Provide the [X, Y] coordinate of the cell's center where the given text is located.  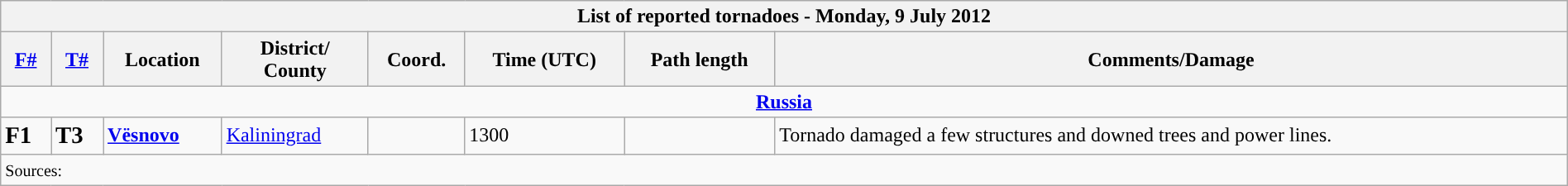
T# [78, 60]
Path length [700, 60]
F1 [26, 136]
F# [26, 60]
Vësnovo [163, 136]
1300 [544, 136]
District/County [294, 60]
Sources: [784, 169]
T3 [78, 136]
Comments/Damage [1171, 60]
Kaliningrad [294, 136]
Time (UTC) [544, 60]
List of reported tornadoes - Monday, 9 July 2012 [784, 17]
Russia [784, 102]
Tornado damaged a few structures and downed trees and power lines. [1171, 136]
Coord. [416, 60]
Location [163, 60]
